Extract the (X, Y) coordinate from the center of the cell holding the provided text.  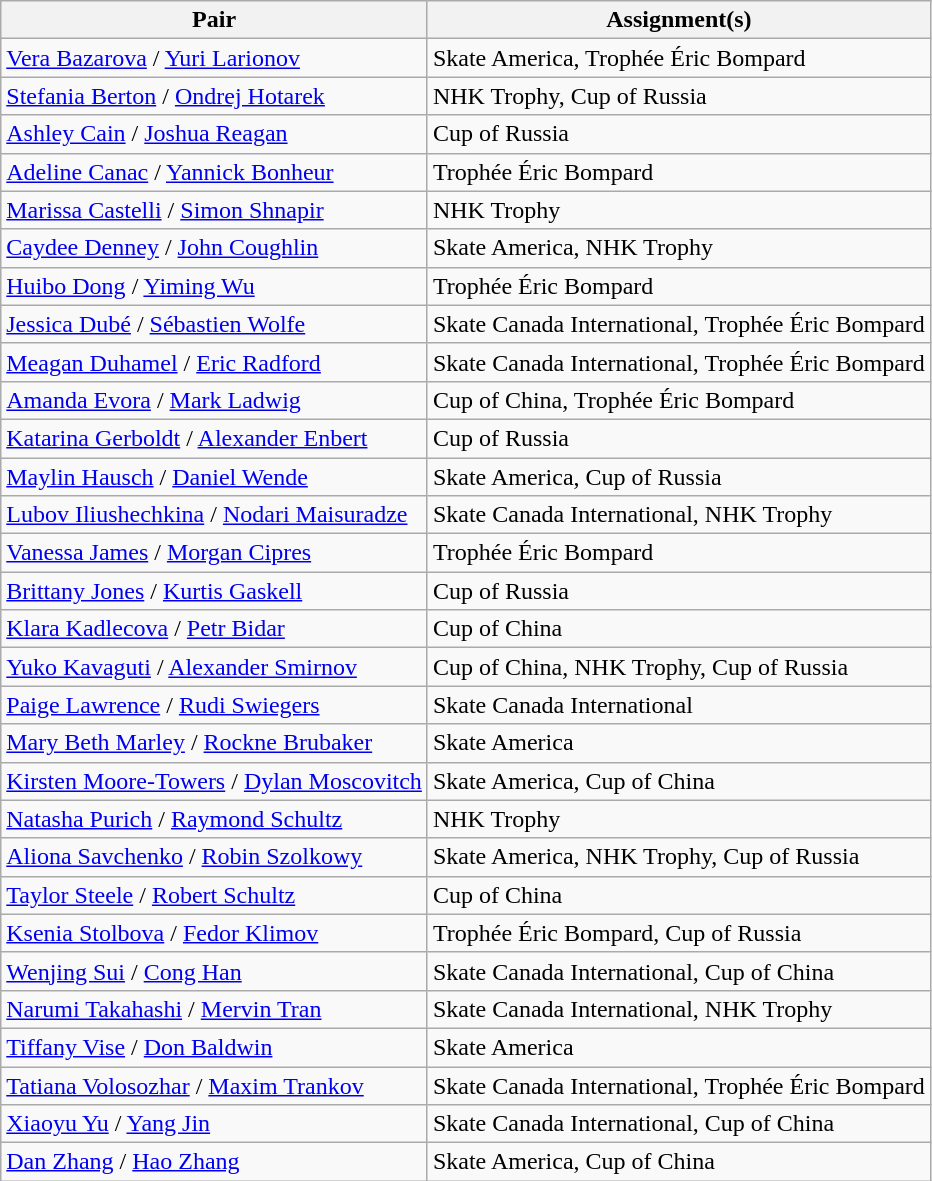
Vanessa James / Morgan Cipres (214, 553)
Stefania Berton / Ondrej Hotarek (214, 96)
Kirsten Moore-Towers / Dylan Moscovitch (214, 781)
Amanda Evora / Mark Ladwig (214, 400)
Katarina Gerboldt / Alexander Enbert (214, 438)
Narumi Takahashi / Mervin Tran (214, 1009)
Maylin Hausch / Daniel Wende (214, 477)
Brittany Jones / Kurtis Gaskell (214, 591)
Yuko Kavaguti / Alexander Smirnov (214, 667)
Dan Zhang / Hao Zhang (214, 1162)
Skate Canada International (678, 705)
Tatiana Volosozhar / Maxim Trankov (214, 1085)
Adeline Canac / Yannick Bonheur (214, 172)
Trophée Éric Bompard, Cup of Russia (678, 933)
Klara Kadlecova / Petr Bidar (214, 629)
Skate America, Trophée Éric Bompard (678, 58)
Skate America, NHK Trophy, Cup of Russia (678, 857)
Huibo Dong / Yiming Wu (214, 286)
Xiaoyu Yu / Yang Jin (214, 1124)
Cup of China, NHK Trophy, Cup of Russia (678, 667)
Tiffany Vise / Don Baldwin (214, 1047)
Meagan Duhamel / Eric Radford (214, 362)
Marissa Castelli / Simon Shnapir (214, 210)
Pair (214, 20)
Taylor Steele / Robert Schultz (214, 895)
Mary Beth Marley / Rockne Brubaker (214, 743)
NHK Trophy, Cup of Russia (678, 96)
Skate America, Cup of Russia (678, 477)
Cup of China, Trophée Éric Bompard (678, 400)
Jessica Dubé / Sébastien Wolfe (214, 324)
Assignment(s) (678, 20)
Natasha Purich / Raymond Schultz (214, 819)
Aliona Savchenko / Robin Szolkowy (214, 857)
Ashley Cain / Joshua Reagan (214, 134)
Vera Bazarova / Yuri Larionov (214, 58)
Skate America, NHK Trophy (678, 248)
Paige Lawrence / Rudi Swiegers (214, 705)
Caydee Denney / John Coughlin (214, 248)
Wenjing Sui / Cong Han (214, 971)
Ksenia Stolbova / Fedor Klimov (214, 933)
Lubov Iliushechkina / Nodari Maisuradze (214, 515)
